Extract the [x, y] coordinate from the center of the cell holding the provided text.  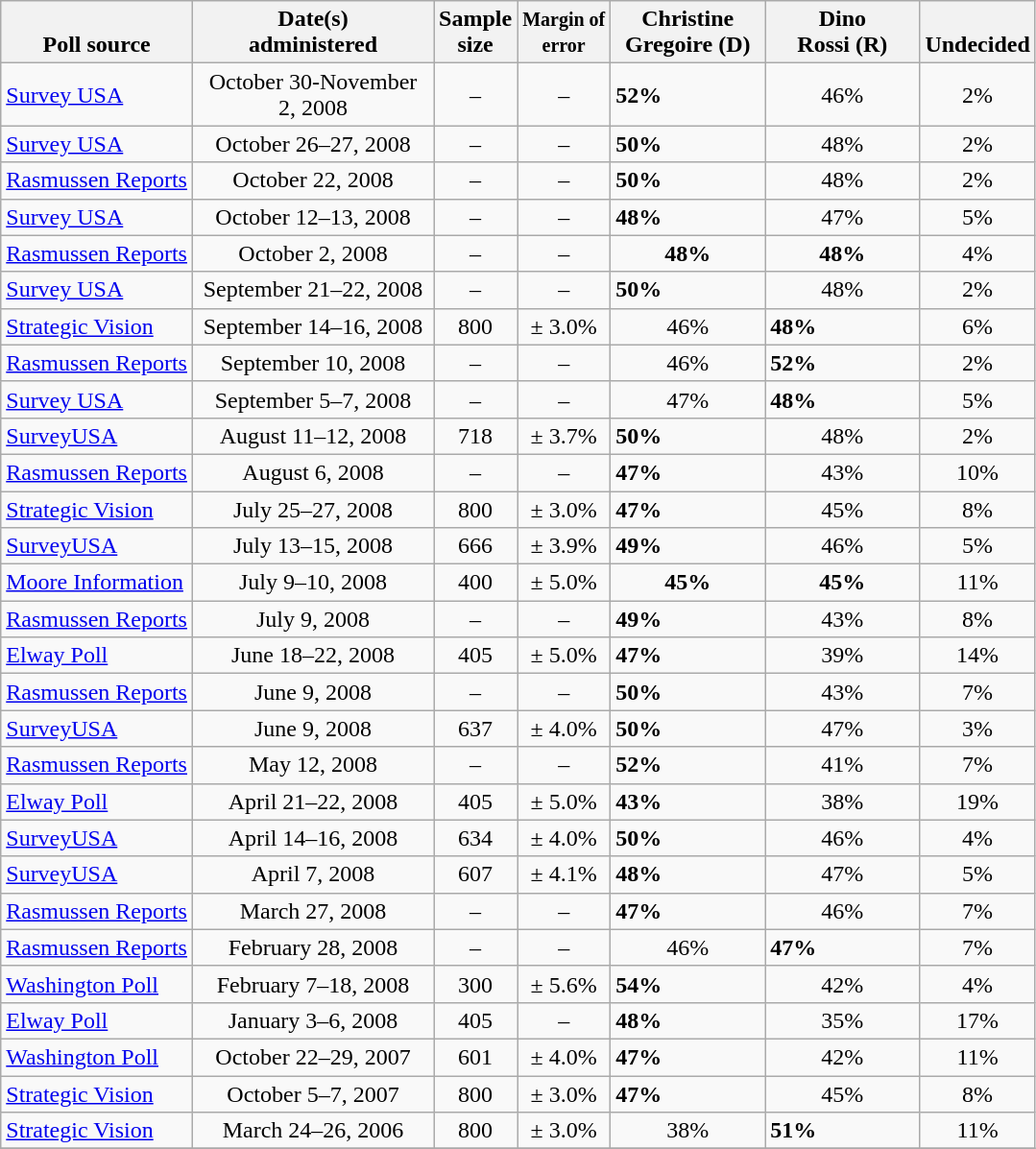
January 3–6, 2008 [313, 1020]
August 6, 2008 [313, 472]
April 21–22, 2008 [313, 802]
April 14–16, 2008 [313, 838]
September 14–16, 2008 [313, 326]
Poll source [97, 33]
± 3.7% [565, 436]
October 22, 2008 [313, 180]
July 25–27, 2008 [313, 510]
Samplesize [476, 33]
June 18–22, 2008 [313, 656]
Margin oferror [565, 33]
637 [476, 729]
Undecided [977, 33]
Moore Information [97, 583]
August 11–12, 2008 [313, 436]
54% [687, 984]
April 7, 2008 [313, 874]
October 12–13, 2008 [313, 217]
DinoRossi (R) [843, 33]
634 [476, 838]
February 28, 2008 [313, 947]
September 21–22, 2008 [313, 290]
17% [977, 1020]
19% [977, 802]
607 [476, 874]
May 12, 2008 [313, 765]
ChristineGregoire (D) [687, 33]
3% [977, 729]
February 7–18, 2008 [313, 984]
41% [843, 765]
October 2, 2008 [313, 253]
6% [977, 326]
October 22–29, 2007 [313, 1057]
July 9, 2008 [313, 619]
± 5.6% [565, 984]
March 27, 2008 [313, 911]
35% [843, 1020]
400 [476, 583]
718 [476, 436]
± 3.9% [565, 546]
October 5–7, 2007 [313, 1093]
October 30-November 2, 2008 [313, 94]
51% [843, 1131]
601 [476, 1057]
March 24–26, 2006 [313, 1131]
300 [476, 984]
39% [843, 656]
Date(s)administered [313, 33]
± 4.1% [565, 874]
July 9–10, 2008 [313, 583]
October 26–27, 2008 [313, 144]
14% [977, 656]
666 [476, 546]
July 13–15, 2008 [313, 546]
September 10, 2008 [313, 363]
10% [977, 472]
September 5–7, 2008 [313, 399]
